Detect which cell encompasses the target text, then output its [x, y] center coordinate. 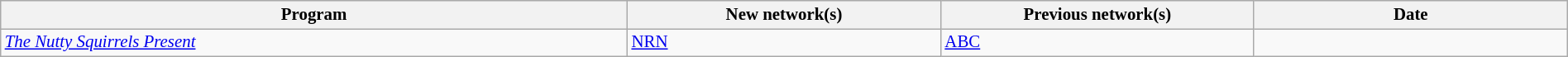
Date [1411, 15]
Program [314, 15]
The Nutty Squirrels Present [314, 42]
ABC [1097, 42]
New network(s) [784, 15]
Previous network(s) [1097, 15]
NRN [784, 42]
